Find where the given text appears and provide that cell's center as (X, Y) coordinate. 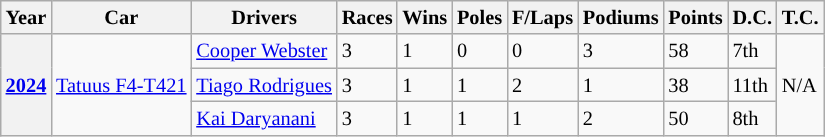
Races (368, 17)
Tatuus F4-T421 (121, 84)
8th (752, 118)
Points (695, 17)
Cooper Webster (264, 51)
38 (695, 85)
D.C. (752, 17)
Wins (424, 17)
Poles (480, 17)
N/A (800, 84)
Tiago Rodrigues (264, 85)
7th (752, 51)
2024 (26, 84)
50 (695, 118)
Podiums (621, 17)
T.C. (800, 17)
Car (121, 17)
11th (752, 85)
F/Laps (542, 17)
Kai Daryanani (264, 118)
58 (695, 51)
Drivers (264, 17)
Year (26, 17)
